Detect which cell encompasses the target text, then output its [x, y] center coordinate. 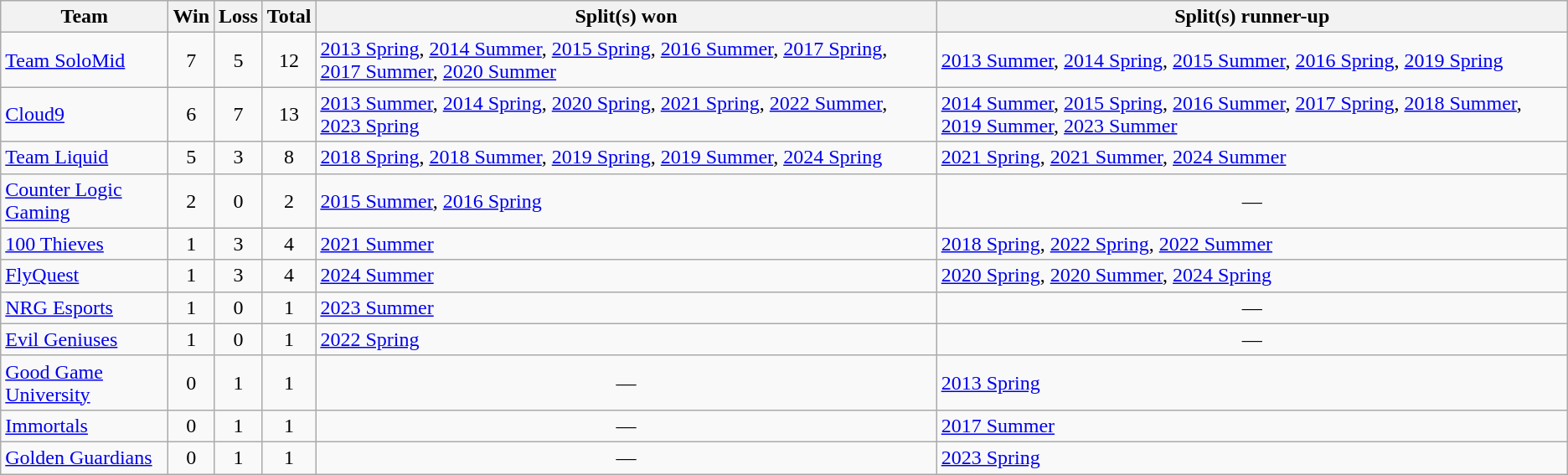
2014 Summer, 2015 Spring, 2016 Summer, 2017 Spring, 2018 Summer, 2019 Summer, 2023 Summer [1251, 114]
Loss [239, 17]
Golden Guardians [85, 457]
Team Liquid [85, 157]
100 Thieves [85, 244]
2013 Spring, 2014 Summer, 2015 Spring, 2016 Summer, 2017 Spring, 2017 Summer, 2020 Summer [627, 60]
2021 Spring, 2021 Summer, 2024 Summer [1251, 157]
2024 Summer [627, 276]
2023 Summer [627, 307]
2013 Summer, 2014 Spring, 2015 Summer, 2016 Spring, 2019 Spring [1251, 60]
Good Game University [85, 382]
2013 Summer, 2014 Spring, 2020 Spring, 2021 Spring, 2022 Summer, 2023 Spring [627, 114]
13 [289, 114]
8 [289, 157]
2017 Summer [1251, 426]
Total [289, 17]
Team [85, 17]
2023 Spring [1251, 457]
Counter Logic Gaming [85, 201]
2020 Spring, 2020 Summer, 2024 Spring [1251, 276]
2013 Spring [1251, 382]
Team SoloMid [85, 60]
NRG Esports [85, 307]
2022 Spring [627, 339]
Cloud9 [85, 114]
6 [191, 114]
Split(s) won [627, 17]
Split(s) runner-up [1251, 17]
Win [191, 17]
FlyQuest [85, 276]
2015 Summer, 2016 Spring [627, 201]
2018 Spring, 2022 Spring, 2022 Summer [1251, 244]
2018 Spring, 2018 Summer, 2019 Spring, 2019 Summer, 2024 Spring [627, 157]
Immortals [85, 426]
2021 Summer [627, 244]
12 [289, 60]
Evil Geniuses [85, 339]
